Detect which cell encompasses the target text, then output its [x, y] center coordinate. 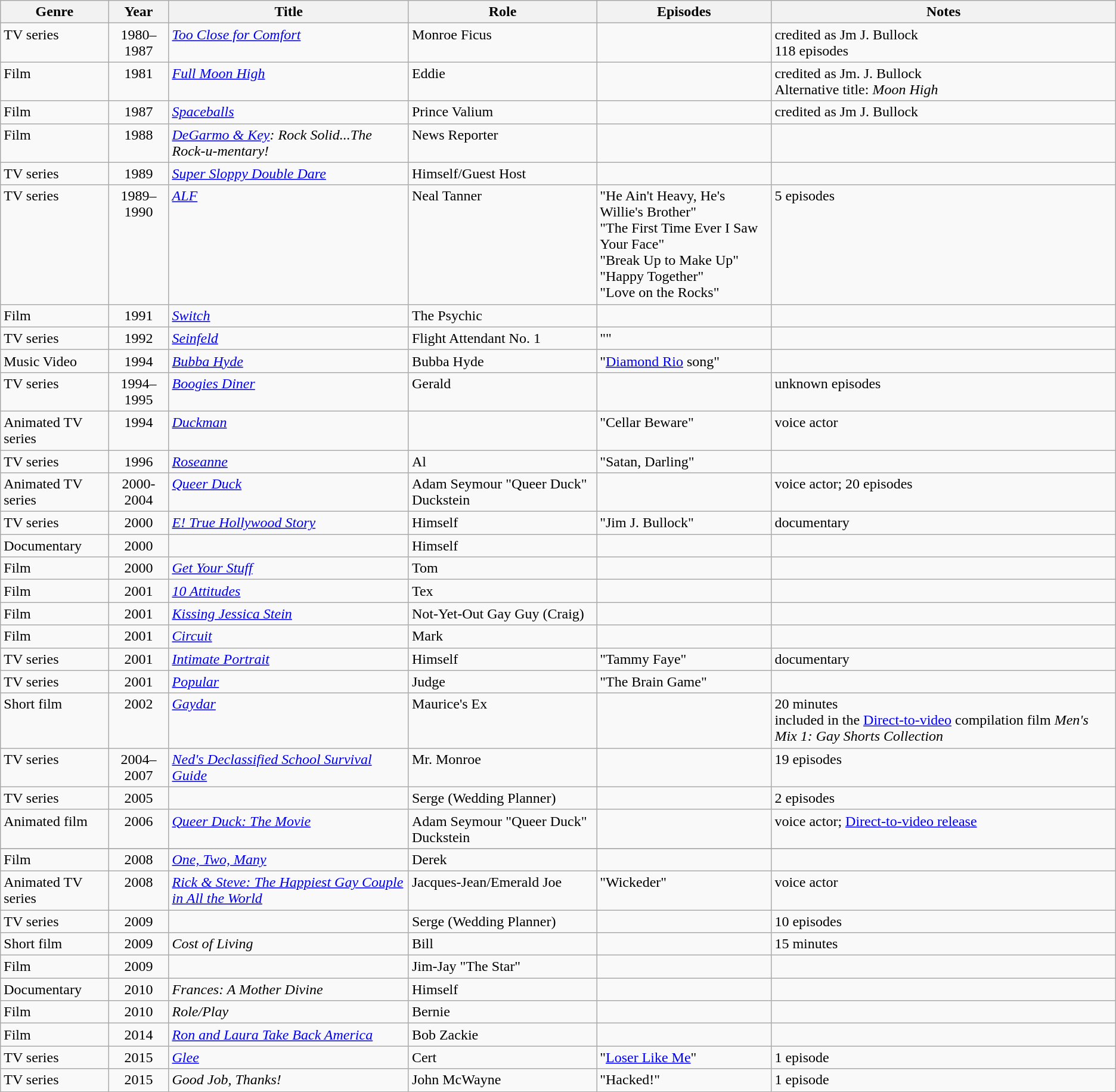
Jim-Jay "The Star" [502, 967]
Ron and Laura Take Back America [289, 1035]
10 episodes [943, 921]
5 episodes [943, 245]
unknown episodes [943, 391]
2002 [138, 720]
Glee [289, 1057]
1989 [138, 174]
E! True Hollywood Story [289, 523]
Animated film [55, 829]
Role/Play [289, 1012]
Ned's Declassified School Survival Guide [289, 767]
Not-Yet-Out Gay Guy (Craig) [502, 614]
19 episodes [943, 767]
"Jim J. Bullock" [684, 523]
"Tammy Faye" [684, 659]
Rick & Steve: The Happiest Gay Couple in All the World [289, 890]
2000-2004 [138, 493]
Eddie [502, 81]
Year [138, 12]
1988 [138, 143]
1981 [138, 81]
"Satan, Darling" [684, 461]
credited as Jm J. Bullock118 episodes [943, 43]
Episodes [684, 12]
2005 [138, 798]
Al [502, 461]
Circuit [289, 636]
"Wickeder" [684, 890]
Gerald [502, 391]
Cert [502, 1057]
"Cellar Beware" [684, 431]
Monroe Ficus [502, 43]
Genre [55, 12]
"Loser Like Me" [684, 1057]
DeGarmo & Key: Rock Solid...The Rock-u-mentary! [289, 143]
2 episodes [943, 798]
Bill [502, 944]
Bernie [502, 1012]
2014 [138, 1035]
voice actor; Direct-to-video release [943, 829]
credited as Jm. J. BullockAlternative title: Moon High [943, 81]
Music Video [55, 361]
"Diamond Rio song" [684, 361]
Roseanne [289, 461]
News Reporter [502, 143]
"The Brain Game" [684, 682]
Frances: A Mother Divine [289, 989]
Seinfeld [289, 338]
1989–1990 [138, 245]
Notes [943, 12]
20 minutes included in the Direct-to-video compilation film Men's Mix 1: Gay Shorts Collection [943, 720]
15 minutes [943, 944]
"Hacked!" [684, 1080]
John McWayne [502, 1080]
Intimate Portrait [289, 659]
Tom [502, 568]
Boogies Diner [289, 391]
1992 [138, 338]
Too Close for Comfort [289, 43]
"" [684, 338]
Bob Zackie [502, 1035]
Mark [502, 636]
1991 [138, 315]
10 Attitudes [289, 591]
"He Ain't Heavy, He's Willie's Brother" "The First Time Ever I Saw Your Face" "Break Up to Make Up" "Happy Together" "Love on the Rocks" [684, 245]
Duckman [289, 431]
Role [502, 12]
Neal Tanner [502, 245]
1980–1987 [138, 43]
Full Moon High [289, 81]
2004–2007 [138, 767]
Queer Duck [289, 493]
Flight Attendant No. 1 [502, 338]
The Psychic [502, 315]
voice actor; 20 episodes [943, 493]
Mr. Monroe [502, 767]
Get Your Stuff [289, 568]
credited as Jm J. Bullock [943, 112]
Title [289, 12]
Switch [289, 315]
Judge [502, 682]
Maurice's Ex [502, 720]
1987 [138, 112]
Gaydar [289, 720]
1994–1995 [138, 391]
Kissing Jessica Stein [289, 614]
Jacques-Jean/Emerald Joe [502, 890]
Spaceballs [289, 112]
Good Job, Thanks! [289, 1080]
One, Two, Many [289, 859]
ALF [289, 245]
Prince Valium [502, 112]
Derek [502, 859]
2006 [138, 829]
Popular [289, 682]
Super Sloppy Double Dare [289, 174]
Himself/Guest Host [502, 174]
1996 [138, 461]
Cost of Living [289, 944]
Queer Duck: The Movie [289, 829]
Tex [502, 591]
